Locate the cell with the specified text and output its [X, Y] center coordinate. 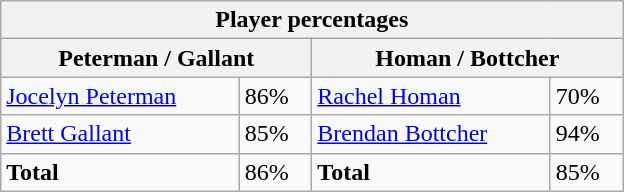
Brett Gallant [120, 134]
Jocelyn Peterman [120, 96]
70% [586, 96]
Homan / Bottcher [468, 58]
Rachel Homan [431, 96]
94% [586, 134]
Player percentages [312, 20]
Brendan Bottcher [431, 134]
Peterman / Gallant [156, 58]
